Detect which cell encompasses the target text, then output its [X, Y] center coordinate. 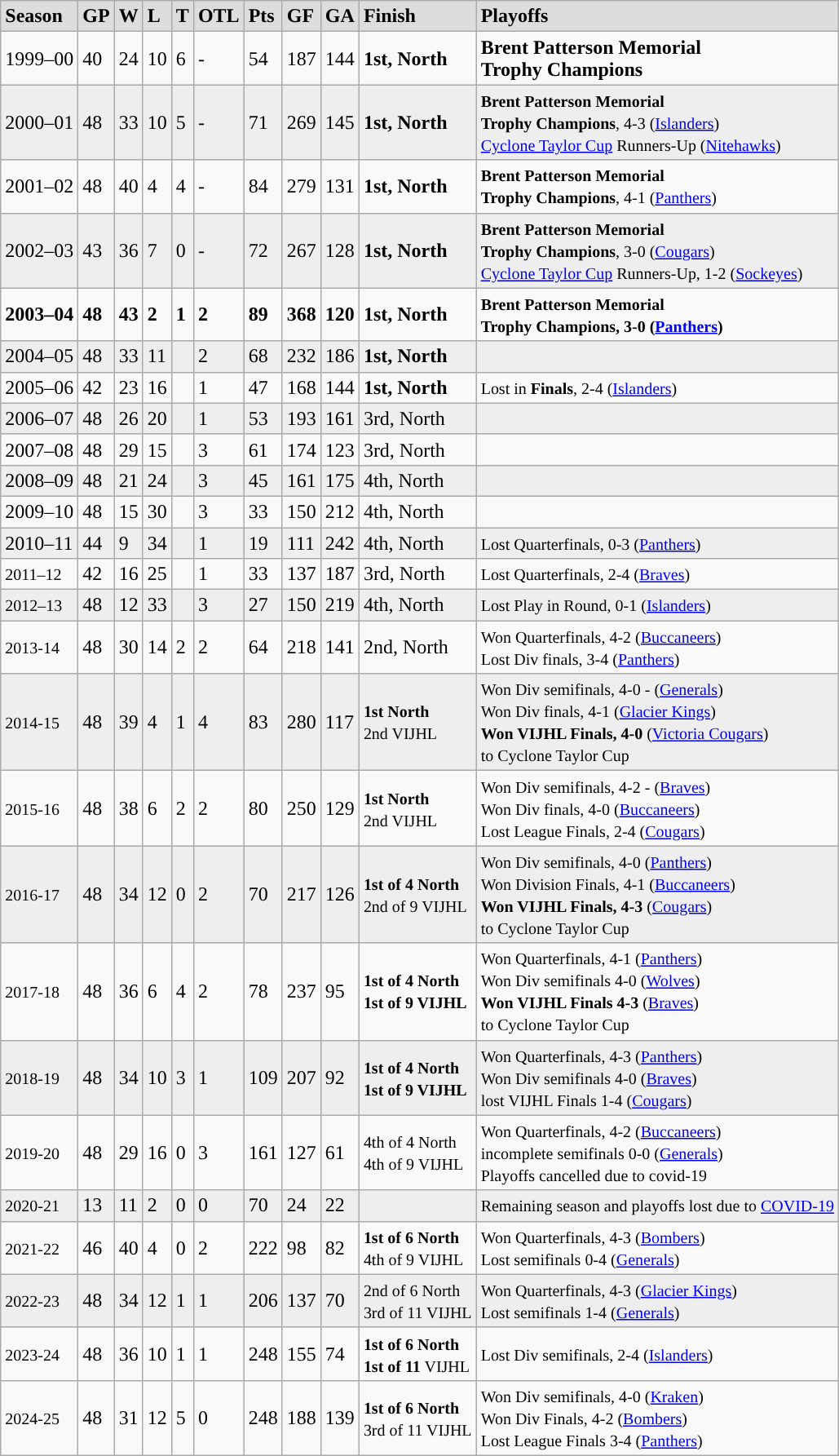
92 [339, 1078]
71 [263, 122]
193 [302, 418]
GP [96, 16]
Won Div semifinals, 4-0 (Kraken)Won Div Finals, 4-2 (Bombers)Lost League Finals 3-4 (Panthers) [657, 1418]
74 [339, 1354]
237 [302, 992]
Remaining season and playoffs lost due to COVID-19 [657, 1206]
2017-18 [39, 992]
242 [339, 542]
2002–03 [39, 250]
Playoffs [657, 16]
47 [263, 387]
128 [339, 250]
Pts [263, 16]
1st of 6 North1st of 11 VIJHL [417, 1354]
250 [302, 808]
141 [339, 648]
2003–04 [39, 315]
2006–07 [39, 418]
T [183, 16]
Season [39, 16]
9 [129, 542]
25 [157, 574]
45 [263, 480]
23 [129, 387]
Finish [417, 16]
2004–05 [39, 356]
54 [263, 59]
GA [339, 16]
GF [302, 16]
Lost Quarterfinals, 0-3 (Panthers) [657, 542]
82 [339, 1248]
279 [302, 186]
222 [263, 1248]
2018-19 [39, 1078]
21 [129, 480]
84 [263, 186]
26 [129, 418]
W [129, 16]
2005–06 [39, 387]
Brent Patterson Memorial Trophy Champions [657, 59]
175 [339, 480]
368 [302, 315]
207 [302, 1078]
2021-22 [39, 1248]
123 [339, 449]
Brent Patterson Memorial Trophy Champions, 4-3 (Islanders)Cyclone Taylor Cup Runners-Up (Nitehawks) [657, 122]
1st of 6 North4th of 9 VIJHL [417, 1248]
2019-20 [39, 1153]
80 [263, 808]
Won Quarterfinals, 4-2 (Buccaneers)Lost Div finals, 3-4 (Panthers) [657, 648]
2001–02 [39, 186]
72 [263, 250]
Brent Patterson Memorial Trophy Champions, 4-1 (Panthers) [657, 186]
126 [339, 894]
2014-15 [39, 723]
109 [263, 1078]
117 [339, 723]
267 [302, 250]
280 [302, 723]
Won Div semifinals, 4-2 - (Braves)Won Div finals, 4-0 (Buccaneers)Lost League Finals, 2-4 (Cougars) [657, 808]
46 [96, 1248]
131 [339, 186]
L [157, 16]
98 [302, 1248]
269 [302, 122]
OTL [219, 16]
219 [339, 605]
Won Div semifinals, 4-0 - (Generals)Won Div finals, 4-1 (Glacier Kings)Won VIJHL Finals, 4-0 (Victoria Cougars)to Cyclone Taylor Cup [657, 723]
38 [129, 808]
89 [263, 315]
Brent Patterson Memorial Trophy Champions, 3-0 (Cougars)Cyclone Taylor Cup Runners-Up, 1-2 (Sockeyes) [657, 250]
78 [263, 992]
2000–01 [39, 122]
218 [302, 648]
139 [339, 1418]
Won Quarterfinals, 4-3 (Bombers)Lost semifinals 0-4 (Generals) [657, 1248]
44 [96, 542]
Lost Quarterfinals, 2-4 (Braves) [657, 574]
19 [263, 542]
31 [129, 1418]
Lost Div semifinals, 2-4 (Islanders) [657, 1354]
1st of 6 North3rd of 11 VIJHL [417, 1418]
27 [263, 605]
2022-23 [39, 1300]
4th of 4 North4th of 9 VIJHL [417, 1153]
155 [302, 1354]
2009–10 [39, 511]
111 [302, 542]
120 [339, 315]
2nd, North [417, 648]
129 [339, 808]
53 [263, 418]
168 [302, 387]
2015-16 [39, 808]
1st of 4 North2nd of 9 VIJHL [417, 894]
2020-21 [39, 1206]
2012–13 [39, 605]
Won Quarterfinals, 4-3 (Glacier Kings)Lost semifinals 1-4 (Generals) [657, 1300]
2011–12 [39, 574]
64 [263, 648]
14 [157, 648]
206 [263, 1300]
217 [302, 894]
Won Quarterfinals, 4-3 (Panthers)Won Div semifinals 4-0 (Braves)lost VIJHL Finals 1-4 (Cougars) [657, 1078]
186 [339, 356]
188 [302, 1418]
232 [302, 356]
Won Div semifinals, 4-0 (Panthers)Won Division Finals, 4-1 (Buccaneers)Won VIJHL Finals, 4-3 (Cougars)to Cyclone Taylor Cup [657, 894]
20 [157, 418]
13 [96, 1206]
212 [339, 511]
83 [263, 723]
2nd of 6 North3rd of 11 VIJHL [417, 1300]
2024-25 [39, 1418]
Lost Play in Round, 0-1 (Islanders) [657, 605]
95 [339, 992]
2023-24 [39, 1354]
145 [339, 122]
2016-17 [39, 894]
68 [263, 356]
Won Quarterfinals, 4-2 (Buccaneers)incomplete semifinals 0-0 (Generals)Playoffs cancelled due to covid-19 [657, 1153]
2007–08 [39, 449]
2010–11 [39, 542]
1999–00 [39, 59]
Lost in Finals, 2-4 (Islanders) [657, 387]
22 [339, 1206]
174 [302, 449]
2013-14 [39, 648]
2008–09 [39, 480]
Brent Patterson Memorial Trophy Champions, 3-0 (Panthers) [657, 315]
Won Quarterfinals, 4-1 (Panthers)Won Div semifinals 4-0 (Wolves)Won VIJHL Finals 4-3 (Braves)to Cyclone Taylor Cup [657, 992]
7 [157, 250]
39 [129, 723]
127 [302, 1153]
